Extract the (x, y) coordinate from the center of the cell holding the provided text.  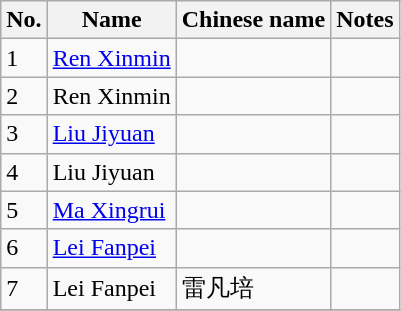
6 (24, 248)
Name (112, 20)
雷凡培 (253, 288)
7 (24, 288)
Chinese name (253, 20)
Notes (365, 20)
1 (24, 58)
5 (24, 210)
4 (24, 172)
Ma Xingrui (112, 210)
No. (24, 20)
2 (24, 96)
3 (24, 134)
